Extract the [X, Y] coordinate from the center of the cell holding the provided text.  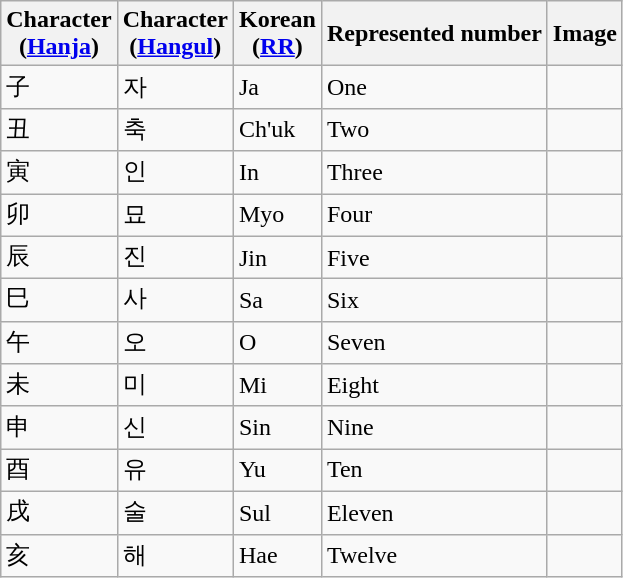
묘 [175, 216]
申 [59, 428]
Three [434, 172]
해 [175, 556]
巳 [59, 300]
戌 [59, 512]
Korean(RR) [277, 34]
亥 [59, 556]
酉 [59, 470]
Twelve [434, 556]
Seven [434, 342]
Ten [434, 470]
Ja [277, 88]
Eleven [434, 512]
Image [584, 34]
Sin [277, 428]
유 [175, 470]
卯 [59, 216]
One [434, 88]
Sa [277, 300]
子 [59, 88]
Myo [277, 216]
Mi [277, 386]
未 [59, 386]
Two [434, 130]
신 [175, 428]
午 [59, 342]
축 [175, 130]
辰 [59, 258]
Character (Hangul) [175, 34]
인 [175, 172]
Jin [277, 258]
Hae [277, 556]
Eight [434, 386]
Represented number [434, 34]
O [277, 342]
술 [175, 512]
寅 [59, 172]
Six [434, 300]
Sul [277, 512]
Four [434, 216]
진 [175, 258]
미 [175, 386]
자 [175, 88]
Nine [434, 428]
오 [175, 342]
Character (Hanja) [59, 34]
사 [175, 300]
Five [434, 258]
Yu [277, 470]
Ch'uk [277, 130]
In [277, 172]
丑 [59, 130]
